Return [x, y] of the center of cell containing provided text 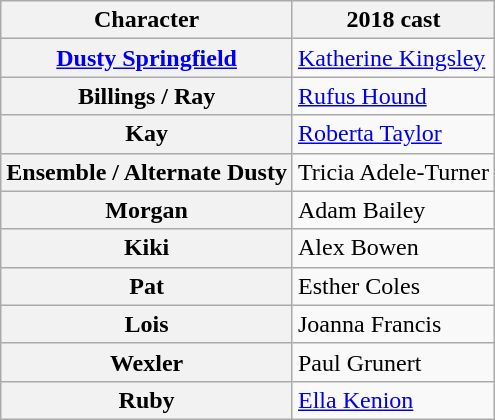
Kay [147, 134]
Ensemble / Alternate Dusty [147, 172]
Tricia Adele-Turner [393, 172]
Ella Kenion [393, 400]
Character [147, 20]
Morgan [147, 210]
Alex Bowen [393, 248]
Lois [147, 324]
Dusty Springfield [147, 58]
Billings / Ray [147, 96]
Pat [147, 286]
2018 cast [393, 20]
Ruby [147, 400]
Kiki [147, 248]
Esther Coles [393, 286]
Paul Grunert [393, 362]
Wexler [147, 362]
Joanna Francis [393, 324]
Roberta Taylor [393, 134]
Rufus Hound [393, 96]
Katherine Kingsley [393, 58]
Adam Bailey [393, 210]
